Search for the cell housing the specified text and yield its [X, Y] center coordinate. 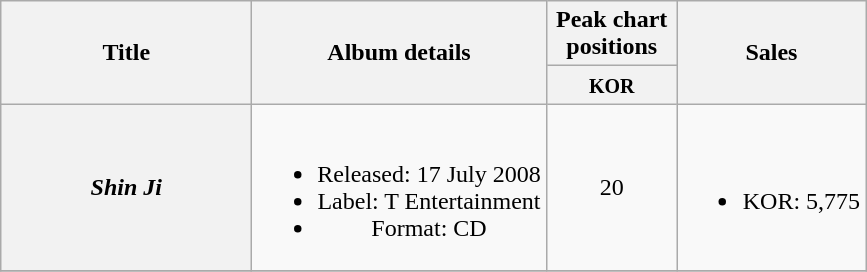
Album details [399, 52]
KOR: 5,775 [771, 188]
20 [612, 188]
Title [126, 52]
Peak chart positions [612, 34]
Shin Ji [126, 188]
KOR [612, 85]
Released: 17 July 2008Label: T EntertainmentFormat: CD [399, 188]
Sales [771, 52]
